Pinpoint the cell where the given text exists, returning its [x, y] midpoint coordinate. 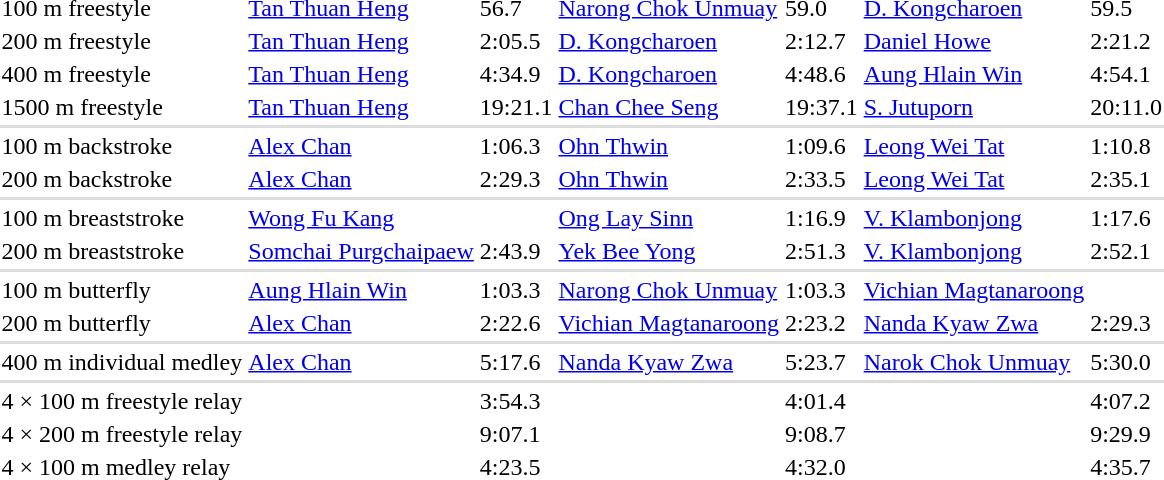
Narong Chok Unmuay [669, 290]
2:33.5 [821, 179]
2:52.1 [1126, 251]
Ong Lay Sinn [669, 218]
5:30.0 [1126, 362]
100 m breaststroke [122, 218]
9:08.7 [821, 434]
Yek Bee Yong [669, 251]
19:37.1 [821, 107]
5:17.6 [516, 362]
1:06.3 [516, 146]
1:09.6 [821, 146]
400 m individual medley [122, 362]
2:35.1 [1126, 179]
1:17.6 [1126, 218]
4:54.1 [1126, 74]
1:10.8 [1126, 146]
20:11.0 [1126, 107]
Somchai Purgchaipaew [362, 251]
100 m backstroke [122, 146]
4 × 100 m freestyle relay [122, 401]
Chan Chee Seng [669, 107]
1:16.9 [821, 218]
5:23.7 [821, 362]
9:29.9 [1126, 434]
200 m freestyle [122, 41]
2:22.6 [516, 323]
4 × 200 m freestyle relay [122, 434]
100 m butterfly [122, 290]
200 m backstroke [122, 179]
200 m breaststroke [122, 251]
2:21.2 [1126, 41]
4:34.9 [516, 74]
3:54.3 [516, 401]
1500 m freestyle [122, 107]
Wong Fu Kang [362, 218]
2:23.2 [821, 323]
4:07.2 [1126, 401]
200 m butterfly [122, 323]
S. Jutuporn [974, 107]
400 m freestyle [122, 74]
2:05.5 [516, 41]
9:07.1 [516, 434]
2:51.3 [821, 251]
2:43.9 [516, 251]
Narok Chok Unmuay [974, 362]
4:01.4 [821, 401]
19:21.1 [516, 107]
2:12.7 [821, 41]
Daniel Howe [974, 41]
4:48.6 [821, 74]
